Determine the (x, y) coordinate at the center of the cell enclosing the given text.  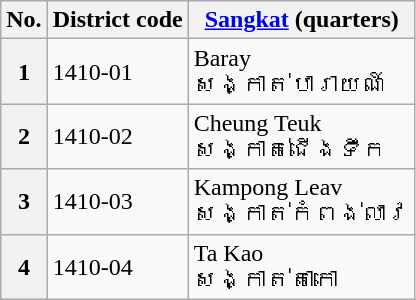
2 (24, 136)
Sangkat (quarters) (302, 20)
Ta Kaoសង្កាត់តាកោ (302, 266)
1 (24, 72)
Kampong Leav សង្កាត់កំពង់លាវ (302, 202)
District code (118, 20)
3 (24, 202)
1410-04 (118, 266)
Cheung Teukសង្កាត់ជើងទឹក (302, 136)
1410-02 (118, 136)
Barayសង្កាត់បារាយណ៍ (302, 72)
1410-01 (118, 72)
No. (24, 20)
4 (24, 266)
1410-03 (118, 202)
